Return [x, y] of the center of cell containing provided text 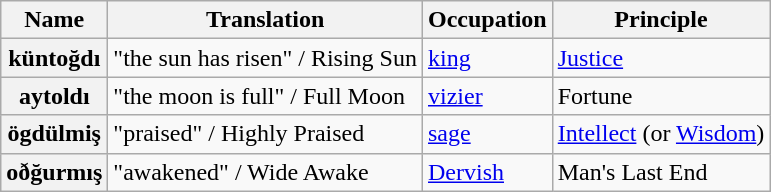
sage [487, 134]
oðğurmış [54, 172]
Dervish [487, 172]
Man's Last End [661, 172]
aytoldı [54, 96]
vizier [487, 96]
Intellect (or Wisdom) [661, 134]
king [487, 58]
ögdülmiş [54, 134]
"the moon is full" / Full Moon [266, 96]
"awakened" / Wide Awake [266, 172]
"praised" / Highly Praised [266, 134]
Name [54, 20]
küntoğdı [54, 58]
Occupation [487, 20]
Fortune [661, 96]
Translation [266, 20]
Principle [661, 20]
Justice [661, 58]
"the sun has risen" / Rising Sun [266, 58]
